Pinpoint the cell where the given text exists, returning its (X, Y) midpoint coordinate. 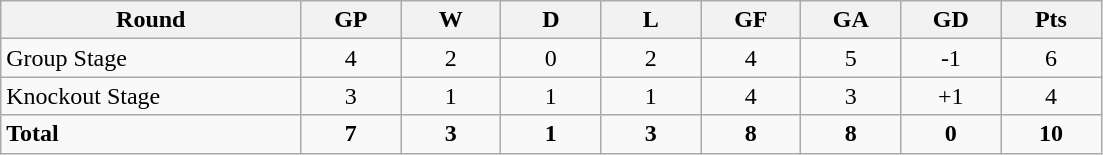
Round (151, 20)
10 (1051, 134)
W (451, 20)
+1 (951, 96)
5 (851, 58)
Total (151, 134)
Pts (1051, 20)
GA (851, 20)
GF (751, 20)
7 (351, 134)
GP (351, 20)
L (651, 20)
-1 (951, 58)
D (551, 20)
6 (1051, 58)
GD (951, 20)
Group Stage (151, 58)
Knockout Stage (151, 96)
